Find where the given text appears and provide that cell's center as (x, y) coordinate. 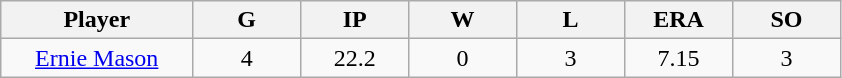
Player (97, 20)
0 (463, 58)
7.15 (679, 58)
SO (786, 20)
ERA (679, 20)
W (463, 20)
22.2 (355, 58)
IP (355, 20)
4 (247, 58)
L (571, 20)
Ernie Mason (97, 58)
G (247, 20)
